Search for the cell housing the specified text and yield its (X, Y) center coordinate. 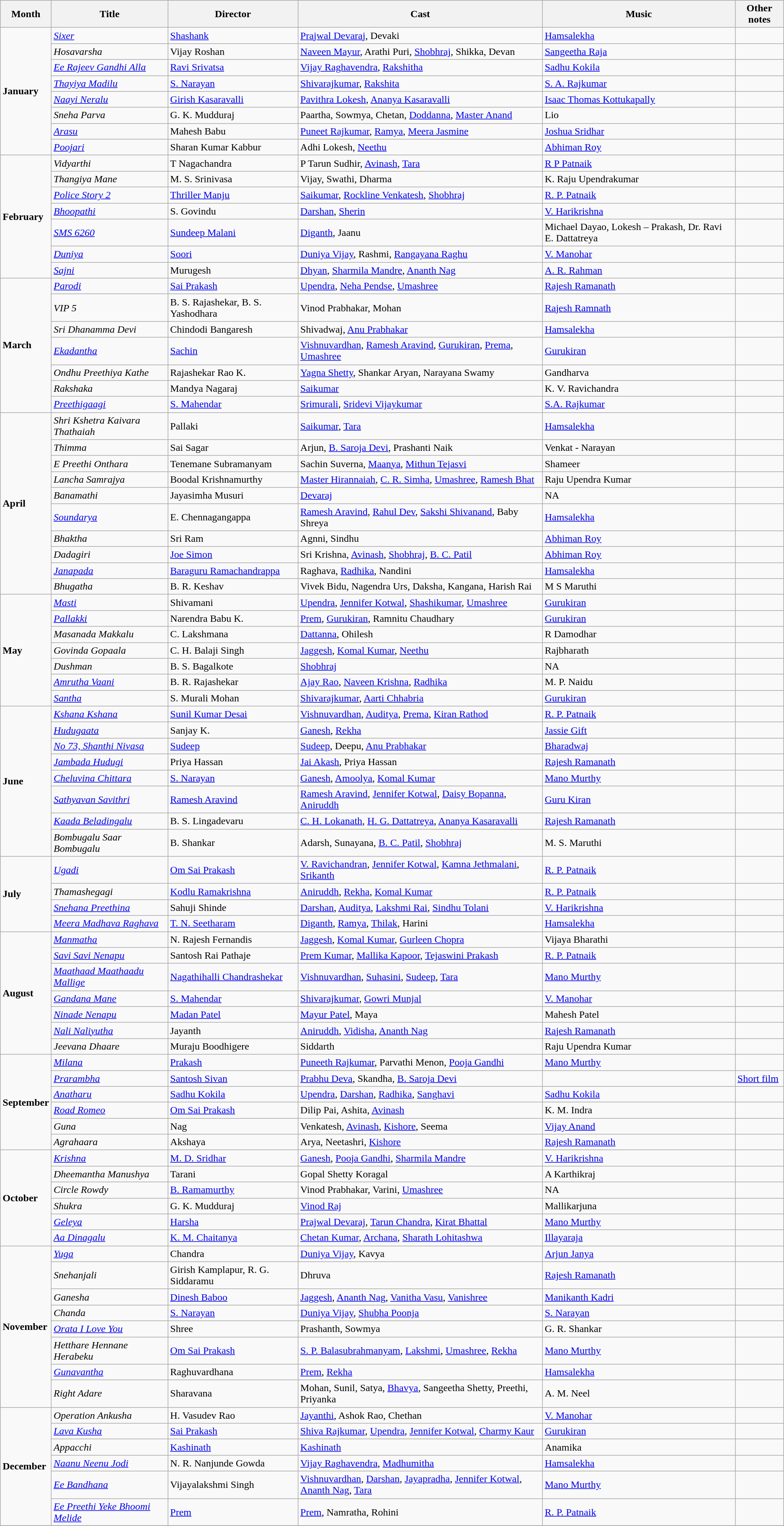
Chandra (233, 1254)
Raghava, Radhika, Nandini (420, 571)
Prem (233, 1512)
Dhruva (420, 1275)
Sai Sagar (233, 447)
Yagna Shetty, Shankar Aryan, Narayana Swamy (420, 372)
Right Adare (109, 1394)
B. S. Bagalkote (233, 666)
Puneeth Rajkumar, Parvathi Menon, Pooja Gandhi (420, 1062)
Hetthare Hennane Herabeku (109, 1350)
Baraguru Ramachandrappa (233, 571)
Ajay Rao, Naveen Krishna, Radhika (420, 682)
November (26, 1327)
Vishnuvardhan, Ramesh Aravind, Gurukiran, Prema, Umashree (420, 351)
B. Ramamurthy (233, 1190)
Anatharu (109, 1094)
Vinod Prabhakar, Varini, Umashree (420, 1190)
Adarsh, Sunayana, B. C. Patil, Shobhraj (420, 843)
Pallakki (109, 618)
S. A. Rajkumar (639, 83)
Mallikarjuna (639, 1206)
Prem, Rekha (420, 1372)
Vinod Prabhakar, Mohan (420, 308)
M. P. Naidu (639, 682)
Nagathihalli Chandrashekar (233, 977)
Ondhu Preethiya Kathe (109, 372)
Jaggesh, Komal Kumar, Gurleen Chopra (420, 939)
Dadagiri (109, 555)
Month (26, 14)
Lio (639, 115)
Lava Kusha (109, 1431)
Circle Rowdy (109, 1190)
Prem, Namratha, Rohini (420, 1512)
Prem, Gurukiran, Ramnitu Chaudhary (420, 618)
Muraju Boodhigere (233, 1046)
Appacchi (109, 1447)
January (26, 91)
Prajwal Devaraj, Tarun Chandra, Kirat Bhattal (420, 1222)
Shivarajkumar, Gowri Munjal (420, 998)
Sharan Kumar Kabbur (233, 147)
S.A. Rajkumar (639, 404)
Shobhraj (420, 666)
Vijay Anand (639, 1126)
Isaac Thomas Kottukapally (639, 99)
Vidyarthi (109, 163)
Parodi (109, 286)
Mandya Nagaraj (233, 388)
Duniya Vijay, Rashmi, Rangayana Raghu (420, 254)
Darshan, Auditya, Lakshmi Rai, Sindhu Tolani (420, 908)
Gandharva (639, 372)
April (26, 504)
T Nagachandra (233, 163)
A. M. Neel (639, 1394)
SMS 6260 (109, 233)
Boodal Krishnamurthy (233, 479)
Soundarya (109, 517)
May (26, 650)
Sixer (109, 36)
Tenemane Subramanyam (233, 463)
Jassie Gift (639, 730)
Joshua Sridhar (639, 131)
September (26, 1102)
Sudeep (233, 746)
Upendra, Jennifer Kotwal, Shashikumar, Umashree (420, 603)
Director (233, 14)
Puneet Rajkumar, Ramya, Meera Jasmine (420, 131)
M. D. Sridhar (233, 1158)
Duniya Vijay, Kavya (420, 1254)
Sahuji Shinde (233, 908)
Shivarajkumar, Rakshita (420, 83)
June (26, 781)
Rajbharath (639, 650)
Music (639, 14)
C. H. Balaji Singh (233, 650)
Other notes (759, 14)
Ganesh, Amoolya, Komal Kumar (420, 778)
K. Raju Upendrakumar (639, 179)
P Tarun Sudhir, Avinash, Tara (420, 163)
Chanda (109, 1313)
Santosh Rai Pathaje (233, 955)
Shiva Rajkumar, Upendra, Jennifer Kotwal, Charmy Kaur (420, 1431)
Shivarajkumar, Aarti Chhabria (420, 698)
A Karthikraj (639, 1174)
Venkatesh, Avinash, Kishore, Seema (420, 1126)
Jambada Hudugi (109, 762)
Chetan Kumar, Archana, Sharath Lohitashwa (420, 1238)
N. R. Nanjunde Gowda (233, 1463)
Janapada (109, 571)
Shri Kshetra Kaivara Thathaiah (109, 426)
Thangiya Mane (109, 179)
March (26, 345)
Vijay Roshan (233, 52)
Yuga (109, 1254)
Prashanth, Sowmya (420, 1329)
Santosh Sivan (233, 1078)
M. S. Maruthi (639, 843)
August (26, 993)
Manmatha (109, 939)
Lancha Samrajya (109, 479)
N. Rajesh Fernandis (233, 939)
Ganesh, Pooja Gandhi, Sharmila Mandre (420, 1158)
Ee Rajeev Gandhi Alla (109, 67)
Shameer (639, 463)
Vijay, Swathi, Dharma (420, 179)
Bhaktha (109, 539)
Joe Simon (233, 555)
Vijay Raghavendra, Rakshitha (420, 67)
Michael Dayao, Lokesh – Prakash, Dr. Ravi E. Dattatreya (639, 233)
Govinda Gopaala (109, 650)
Sangeetha Raja (639, 52)
Mayur Patel, Maya (420, 1014)
Amrutha Vaani (109, 682)
E Preethi Onthara (109, 463)
Bombugalu Saar Bombugalu (109, 843)
Thamashegagi (109, 892)
Bhoopathi (109, 211)
Gopal Shetty Koragal (420, 1174)
Darshan, Sherin (420, 211)
Akshaya (233, 1142)
Krishna (109, 1158)
K. M. Chaitanya (233, 1238)
Prajwal Devaraj, Devaki (420, 36)
Narendra Babu K. (233, 618)
Soori (233, 254)
Shivamani (233, 603)
July (26, 894)
Ramesh Aravind, Jennifer Kotwal, Daisy Bopanna, Aniruddh (420, 799)
Vinod Raj (420, 1206)
Hudugaata (109, 730)
Savi Savi Nenapu (109, 955)
Sachin (233, 351)
Sunil Kumar Desai (233, 714)
Milana (109, 1062)
Jayanthi, Ashok Rao, Chethan (420, 1415)
Prarambha (109, 1078)
Ee Preethi Yeke Bhoomi Melide (109, 1512)
M. S. Srinivasa (233, 179)
K. M. Indra (639, 1110)
Venkat - Narayan (639, 447)
October (26, 1198)
Sneha Parva (109, 115)
Nali Naliyutha (109, 1030)
Naanu Neenu Jodi (109, 1463)
Dheemantha Manushya (109, 1174)
Pallaki (233, 426)
Title (109, 14)
Jeevana Dhaare (109, 1046)
Ganesha (109, 1297)
No 73, Shanthi Nivasa (109, 746)
B. R. Rajashekar (233, 682)
Rakshaka (109, 388)
Saikumar (420, 388)
M S Maruthi (639, 587)
Road Romeo (109, 1110)
Bharadwaj (639, 746)
Nag (233, 1126)
Master Hirannaiah, C. R. Simha, Umashree, Ramesh Bhat (420, 479)
Ee Bandhana (109, 1485)
Dilip Pai, Ashita, Avinash (420, 1110)
Operation Ankusha (109, 1415)
S. Govindu (233, 211)
Dhyan, Sharmila Mandre, Ananth Nag (420, 270)
Siddarth (420, 1046)
Dattanna, Ohilesh (420, 634)
Illayaraja (639, 1238)
B. Shankar (233, 843)
Bhugatha (109, 587)
Paartha, Sowmya, Chetan, Doddanna, Master Anand (420, 115)
Short film (759, 1078)
Murugesh (233, 270)
Ramesh Aravind (233, 799)
Kaada Beladingalu (109, 821)
Devaraj (420, 495)
Aniruddh, Vidisha, Ananth Nag (420, 1030)
Shukra (109, 1206)
A. R. Rahman (639, 270)
Sri Krishna, Avinash, Shobhraj, B. C. Patil (420, 555)
Shashank (233, 36)
Vijaya Bharathi (639, 939)
K. V. Ravichandra (639, 388)
Jai Akash, Priya Hassan (420, 762)
Kodlu Ramakrishna (233, 892)
Meera Madhava Raghava (109, 923)
Gandana Mane (109, 998)
February (26, 216)
Sudeep, Deepu, Anu Prabhakar (420, 746)
Shivadwaj, Anu Prabhakar (420, 329)
Vishnuvardhan, Auditya, Prema, Kiran Rathod (420, 714)
Pavithra Lokesh, Ananya Kasaravalli (420, 99)
R P Patnaik (639, 163)
Thayiya Madilu (109, 83)
Ninade Nenapu (109, 1014)
Rajesh Ramnath (639, 308)
Sundeep Malani (233, 233)
Snehana Preethina (109, 908)
Mohan, Sunil, Satya, Bhavya, Sangeetha Shetty, Preethi, Priyanka (420, 1394)
Sri Ram (233, 539)
Saikumar, Tara (420, 426)
Mahesh Babu (233, 131)
C. Lakshmana (233, 634)
Dushman (109, 666)
Prakash (233, 1062)
Arjun Janya (639, 1254)
Sanjay K. (233, 730)
Banamathi (109, 495)
Duniya Vijay, Shubha Poonja (420, 1313)
S. P. Balasubrahmanyam, Lakshmi, Umashree, Rekha (420, 1350)
R Damodhar (639, 634)
Upendra, Neha Pendse, Umashree (420, 286)
Cheluvina Chittara (109, 778)
Adhi Lokesh, Neethu (420, 147)
Ravi Srivatsa (233, 67)
Naayi Neralu (109, 99)
Raghuvardhana (233, 1372)
Jayanth (233, 1030)
Orata I Love You (109, 1329)
Aniruddh, Rekha, Komal Kumar (420, 892)
Sathyavan Savithri (109, 799)
Upendra, Darshan, Radhika, Sanghavi (420, 1094)
Thimma (109, 447)
C. H. Lokanath, H. G. Dattatreya, Ananya Kasaravalli (420, 821)
Poojari (109, 147)
Geleya (109, 1222)
Manikanth Kadri (639, 1297)
Maathaad Maathaadu Mallige (109, 977)
Vivek Bidu, Nagendra Urs, Daksha, Kangana, Harish Rai (420, 587)
Naveen Mayur, Arathi Puri, Shobhraj, Shikka, Devan (420, 52)
Diganth, Jaanu (420, 233)
Dinesh Baboo (233, 1297)
B. S. Lingadevaru (233, 821)
Ekadantha (109, 351)
E. Chennagangappa (233, 517)
B. R. Keshav (233, 587)
Santha (109, 698)
Jaggesh, Komal Kumar, Neethu (420, 650)
Agrahaara (109, 1142)
Tarani (233, 1174)
Shree (233, 1329)
Chindodi Bangaresh (233, 329)
Kshana Kshana (109, 714)
S. Murali Mohan (233, 698)
Arya, Neetashri, Kishore (420, 1142)
Masti (109, 603)
Ganesh, Rekha (420, 730)
G. R. Shankar (639, 1329)
Thriller Manju (233, 195)
Sajni (109, 270)
Preethigaagi (109, 404)
Agnni, Sindhu (420, 539)
Ugadi (109, 870)
Mahesh Patel (639, 1014)
Guna (109, 1126)
December (26, 1467)
Hosavarsha (109, 52)
Priya Hassan (233, 762)
B. S. Rajashekar, B. S. Yashodhara (233, 308)
Guru Kiran (639, 799)
Jaggesh, Ananth Nag, Vanitha Vasu, Vanishree (420, 1297)
Gunavantha (109, 1372)
Sharavana (233, 1394)
Arjun, B. Saroja Devi, Prashanti Naik (420, 447)
Sachin Suverna, Maanya, Mithun Tejasvi (420, 463)
Diganth, Ramya, Thilak, Harini (420, 923)
Girish Kasaravalli (233, 99)
Snehanjali (109, 1275)
Arasu (109, 131)
Jayasimha Musuri (233, 495)
Police Story 2 (109, 195)
Madan Patel (233, 1014)
Masanada Makkalu (109, 634)
V. Ravichandran, Jennifer Kotwal, Kamna Jethmalani, Srikanth (420, 870)
Cast (420, 14)
H. Vasudev Rao (233, 1415)
Aa Dinagalu (109, 1238)
Sri Dhanamma Devi (109, 329)
Duniya (109, 254)
Vishnuvardhan, Suhasini, Sudeep, Tara (420, 977)
Vijay Raghavendra, Madhumitha (420, 1463)
Anamika (639, 1447)
Harsha (233, 1222)
Vijayalakshmi Singh (233, 1485)
VIP 5 (109, 308)
Srimurali, Sridevi Vijaykumar (420, 404)
Ramesh Aravind, Rahul Dev, Sakshi Shivanand, Baby Shreya (420, 517)
T. N. Seetharam (233, 923)
Vishnuvardhan, Darshan, Jayapradha, Jennifer Kotwal, Ananth Nag, Tara (420, 1485)
Prabhu Deva, Skandha, B. Saroja Devi (420, 1078)
Saikumar, Rockline Venkatesh, Shobhraj (420, 195)
Girish Kamplapur, R. G. Siddaramu (233, 1275)
Rajashekar Rao K. (233, 372)
Prem Kumar, Mallika Kapoor, Tejaswini Prakash (420, 955)
